Identify which cell holds the provided text, then report its [X, Y] central coordinate. 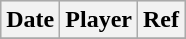
Date [30, 20]
Ref [160, 20]
Player [99, 20]
